Detect which cell encompasses the target text, then output its (x, y) center coordinate. 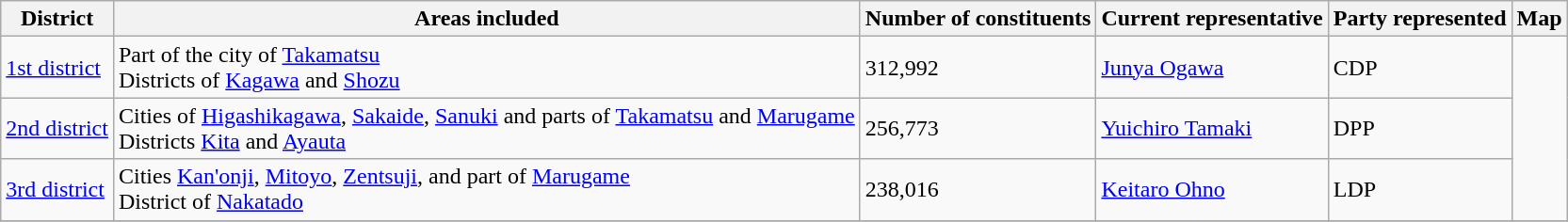
Party represented (1420, 19)
3rd district (57, 190)
Part of the city of TakamatsuDistricts of Kagawa and Shozu (486, 68)
2nd district (57, 128)
Cities Kan'onji, Mitoyo, Zentsuji, and part of MarugameDistrict of Nakatado (486, 190)
District (57, 19)
Yuichiro Tamaki (1212, 128)
238,016 (978, 190)
312,992 (978, 68)
Current representative (1212, 19)
Map (1539, 19)
256,773 (978, 128)
Keitaro Ohno (1212, 190)
DPP (1420, 128)
Junya Ogawa (1212, 68)
Number of constituents (978, 19)
1st district (57, 68)
Areas included (486, 19)
Cities of Higashikagawa, Sakaide, Sanuki and parts of Takamatsu and MarugameDistricts Kita and Ayauta (486, 128)
LDP (1420, 190)
CDP (1420, 68)
